Capture the cell that displays the provided text and extract its (X, Y) central coordinate. 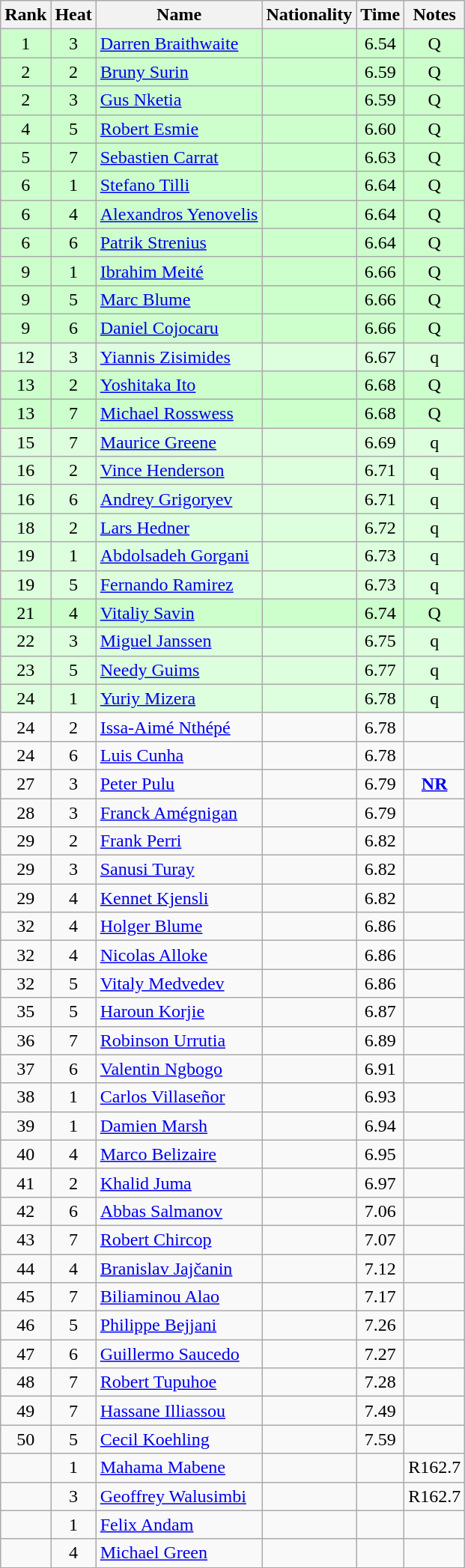
40 (25, 1154)
Geoffrey Walusimbi (179, 1496)
23 (25, 670)
Rank (25, 15)
Khalid Juma (179, 1183)
22 (25, 641)
Sanusi Turay (179, 870)
Heat (73, 15)
6.67 (380, 357)
7.07 (380, 1239)
Cecil Koehling (179, 1439)
Kennet Kjensli (179, 898)
6.95 (380, 1154)
Philippe Bejjani (179, 1326)
Vince Henderson (179, 471)
45 (25, 1297)
7.12 (380, 1269)
7.06 (380, 1211)
6.97 (380, 1183)
Haroun Korjie (179, 1012)
Marc Blume (179, 299)
Nationality (309, 15)
Maurice Greene (179, 442)
48 (25, 1382)
15 (25, 442)
38 (25, 1097)
Daniel Cojocaru (179, 328)
Sebastien Carrat (179, 157)
Biliaminou Alao (179, 1297)
Guillermo Saucedo (179, 1354)
6.87 (380, 1012)
Robert Chircop (179, 1239)
Branislav Jajčanin (179, 1269)
6.69 (380, 442)
21 (25, 613)
6.93 (380, 1097)
12 (25, 357)
6.94 (380, 1126)
6.77 (380, 670)
Felix Andam (179, 1525)
Abbas Salmanov (179, 1211)
Ibrahim Meité (179, 271)
Luis Cunha (179, 755)
35 (25, 1012)
7.28 (380, 1382)
Darren Braithwaite (179, 43)
7.26 (380, 1326)
46 (25, 1326)
6.74 (380, 613)
47 (25, 1354)
Michael Rosswess (179, 414)
Mahama Mabene (179, 1468)
Name (179, 15)
Andrey Grigoryev (179, 499)
37 (25, 1069)
6.89 (380, 1040)
Bruny Surin (179, 72)
Carlos Villaseñor (179, 1097)
7.49 (380, 1411)
Miguel Janssen (179, 641)
Michael Green (179, 1553)
Marco Belizaire (179, 1154)
Damien Marsh (179, 1126)
Issa-Aimé Nthépé (179, 727)
42 (25, 1211)
Vitaliy Savin (179, 613)
36 (25, 1040)
Lars Hedner (179, 528)
NR (434, 784)
27 (25, 784)
49 (25, 1411)
Stefano Tilli (179, 186)
50 (25, 1439)
Needy Guims (179, 670)
6.72 (380, 528)
44 (25, 1269)
6.75 (380, 641)
Yiannis Zisimides (179, 357)
39 (25, 1126)
28 (25, 812)
6.63 (380, 157)
Yuriy Mizera (179, 698)
6.60 (380, 129)
Hassane Illiassou (179, 1411)
6.54 (380, 43)
Gus Nketia (179, 100)
Yoshitaka Ito (179, 385)
41 (25, 1183)
Alexandros Yenovelis (179, 214)
Holger Blume (179, 927)
Valentin Ngbogo (179, 1069)
Vitaly Medvedev (179, 983)
Fernando Ramirez (179, 585)
18 (25, 528)
Robert Tupuhoe (179, 1382)
Franck Amégnigan (179, 812)
Notes (434, 15)
Robert Esmie (179, 129)
6.91 (380, 1069)
7.59 (380, 1439)
Abdolsadeh Gorgani (179, 556)
Frank Perri (179, 841)
7.17 (380, 1297)
Peter Pulu (179, 784)
Patrik Strenius (179, 242)
Robinson Urrutia (179, 1040)
Time (380, 15)
43 (25, 1239)
7.27 (380, 1354)
Nicolas Alloke (179, 955)
